Determine the [x, y] coordinate at the center of the cell enclosing the given text.  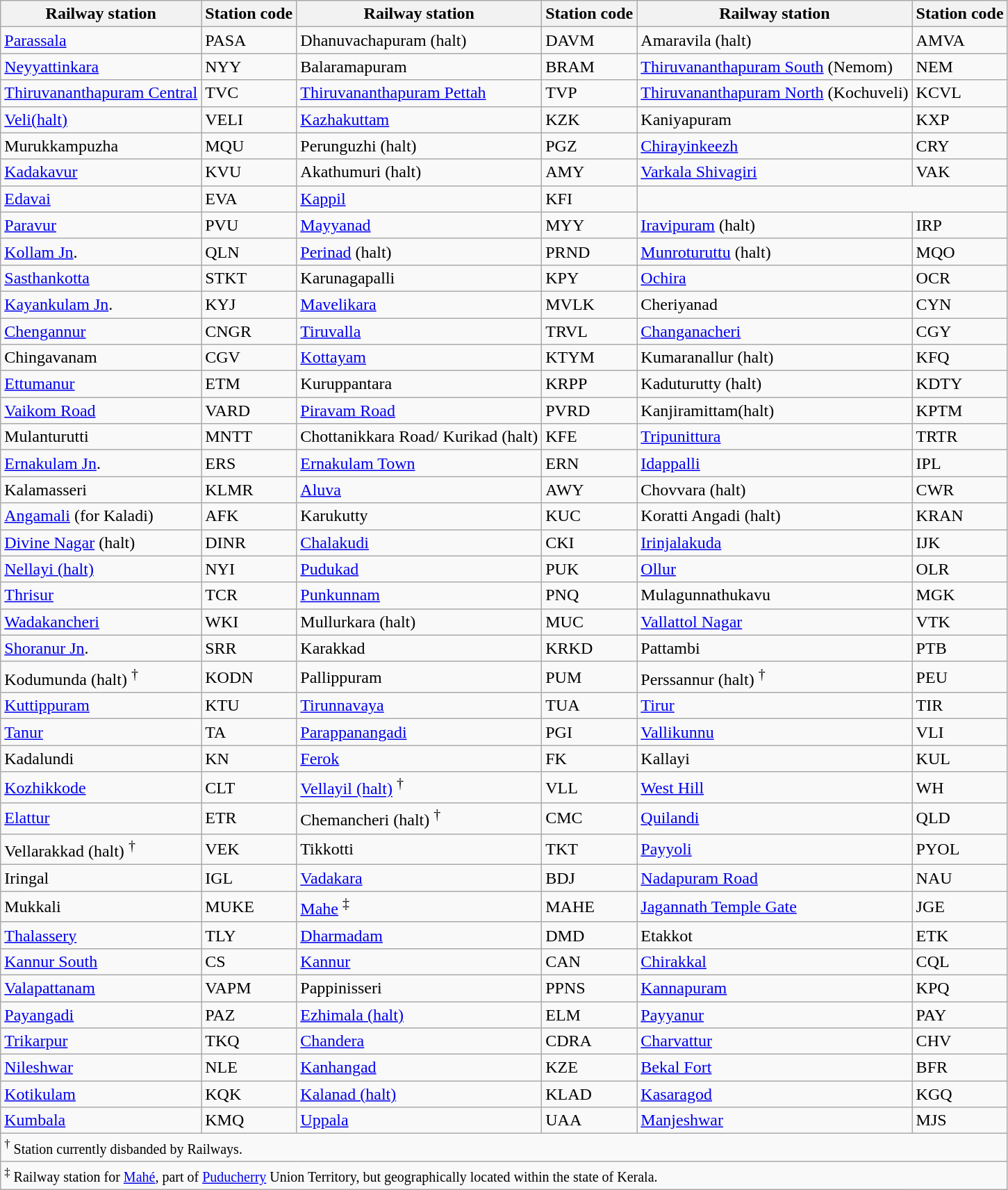
KPTM [960, 411]
TKQ [249, 1041]
CDRA [589, 1041]
CMC [589, 818]
IRP [960, 225]
Wadakancheri [101, 622]
Pudukad [420, 569]
Aluva [420, 490]
Payyoli [775, 849]
Parassala [101, 40]
Pattambi [775, 648]
QLN [249, 251]
Dharmadam [420, 935]
TRVL [589, 331]
Kappil [420, 199]
WH [960, 788]
Karunagapalli [420, 278]
BRAM [589, 67]
BFR [960, 1068]
PTB [960, 648]
PAY [960, 1015]
KN [249, 759]
IGL [249, 878]
MQU [249, 146]
Murukkampuzha [101, 146]
Manjeshwar [775, 1121]
KYJ [249, 304]
ELM [589, 1015]
Valapattanam [101, 988]
CGV [249, 358]
Cheriyanad [775, 304]
Perssannur (halt) † [775, 677]
Perunguzhi (halt) [420, 146]
Nileshwar [101, 1068]
† Station currently disbanded by Railways. [504, 1148]
MYY [589, 225]
SRR [249, 648]
KLAD [589, 1094]
CQL [960, 961]
CGY [960, 331]
NEM [960, 67]
ERN [589, 463]
Chingavanam [101, 358]
Vellarakkad (halt) † [101, 849]
BDJ [589, 878]
Charvattur [775, 1041]
AMY [589, 172]
KZK [589, 119]
Thiruvananthapuram Pettah [420, 93]
Irinjalakuda [775, 543]
Kozhikkode [101, 788]
Thalassery [101, 935]
KPQ [960, 988]
Dhanuvachapuram (halt) [420, 40]
Perinad (halt) [420, 251]
Changanacheri [775, 331]
KGQ [960, 1094]
PPNS [589, 988]
KXP [960, 119]
MQO [960, 251]
STKT [249, 278]
MUC [589, 622]
VELI [249, 119]
FK [589, 759]
MVLK [589, 304]
Pappinisseri [420, 988]
Kalanad (halt) [420, 1094]
Akathumuri (halt) [420, 172]
Payyanur [775, 1015]
Koratti Angadi (halt) [775, 516]
Tikkotti [420, 849]
KPY [589, 278]
PGI [589, 732]
Kuttippuram [101, 706]
QLD [960, 818]
CAN [589, 961]
Pallippuram [420, 677]
Sasthankotta [101, 278]
Kuruppantara [420, 384]
TLY [249, 935]
KRPP [589, 384]
Chottanikkara Road/ Kurikad (halt) [420, 437]
ERS [249, 463]
VARD [249, 411]
PUM [589, 677]
Chirayinkeezh [775, 146]
Kalamasseri [101, 490]
Kodumunda (halt) † [101, 677]
KDTY [960, 384]
KRAN [960, 516]
IJK [960, 543]
Thrisur [101, 595]
Mahe ‡ [420, 907]
Elattur [101, 818]
Kollam Jn. [101, 251]
Ezhimala (halt) [420, 1015]
Kannur South [101, 961]
CHV [960, 1041]
Kaduturutty (halt) [775, 384]
Paravur [101, 225]
Amaravila (halt) [775, 40]
CS [249, 961]
VLI [960, 732]
VAPM [249, 988]
KFQ [960, 358]
IPL [960, 463]
Kumaranallur (halt) [775, 358]
MJS [960, 1121]
Vaikom Road [101, 411]
Trikarpur [101, 1041]
DINR [249, 543]
NYI [249, 569]
Kadakavur [101, 172]
KTYM [589, 358]
TVP [589, 93]
Mavelikara [420, 304]
KZE [589, 1068]
Ettumanur [101, 384]
Mukkali [101, 907]
Angamali (for Kaladi) [101, 516]
Tirur [775, 706]
MUKE [249, 907]
Kallayi [775, 759]
PEU [960, 677]
Ollur [775, 569]
OCR [960, 278]
Bekal Fort [775, 1068]
PASA [249, 40]
KVU [249, 172]
AMVA [960, 40]
Divine Nagar (halt) [101, 543]
Kayankulam Jn. [101, 304]
Kasaragod [775, 1094]
NLE [249, 1068]
TRTR [960, 437]
PAZ [249, 1015]
ETR [249, 818]
KLMR [249, 490]
CKI [589, 543]
Kaniyapuram [775, 119]
WKI [249, 622]
PYOL [960, 849]
Chengannur [101, 331]
Kotikulam [101, 1094]
Vellayil (halt) † [420, 788]
West Hill [775, 788]
Mayyanad [420, 225]
Iravipuram (halt) [775, 225]
ETK [960, 935]
Jagannath Temple Gate [775, 907]
Tirunnavaya [420, 706]
PVRD [589, 411]
DMD [589, 935]
ETM [249, 384]
TUA [589, 706]
EVA [249, 199]
Neyyattinkara [101, 67]
OLR [960, 569]
Chirakkal [775, 961]
KTU [249, 706]
TKT [589, 849]
Uppala [420, 1121]
Payangadi [101, 1015]
Vadakara [420, 878]
Kottayam [420, 358]
Nellayi (halt) [101, 569]
Varkala Shivagiri [775, 172]
Karukutty [420, 516]
UAA [589, 1121]
Kanhangad [420, 1068]
TA [249, 732]
Vallattol Nagar [775, 622]
Ochira [775, 278]
Munroturuttu (halt) [775, 251]
Iringal [101, 878]
Vallikunnu [775, 732]
AWY [589, 490]
Idappalli [775, 463]
KODN [249, 677]
VLL [589, 788]
DAVM [589, 40]
Ferok [420, 759]
VEK [249, 849]
Mullurkara (halt) [420, 622]
NAU [960, 878]
VAK [960, 172]
Thiruvananthapuram North (Kochuveli) [775, 93]
Nadapuram Road [775, 878]
Mulagunnathukavu [775, 595]
Ernakulam Jn. [101, 463]
Chemancheri (halt) † [420, 818]
Kadalundi [101, 759]
Thiruvananthapuram Central [101, 93]
Thiruvananthapuram South (Nemom) [775, 67]
MAHE [589, 907]
PNQ [589, 595]
Chovvara (halt) [775, 490]
CLT [249, 788]
Chalakudi [420, 543]
KUC [589, 516]
KRKD [589, 648]
Veli(halt) [101, 119]
Kumbala [101, 1121]
PGZ [589, 146]
Chandera [420, 1041]
Tanur [101, 732]
KQK [249, 1094]
Kanjiramittam(halt) [775, 411]
Kazhakuttam [420, 119]
MGK [960, 595]
VTK [960, 622]
Tiruvalla [420, 331]
Shoranur Jn. [101, 648]
CNGR [249, 331]
Balaramapuram [420, 67]
Piravam Road [420, 411]
Etakkot [775, 935]
Karakkad [420, 648]
Edavai [101, 199]
TIR [960, 706]
Punkunnam [420, 595]
KCVL [960, 93]
CYN [960, 304]
Tripunittura [775, 437]
Kannur [420, 961]
Kannapuram [775, 988]
JGE [960, 907]
KFI [589, 199]
PVU [249, 225]
MNTT [249, 437]
AFK [249, 516]
Mulanturutti [101, 437]
KFE [589, 437]
CRY [960, 146]
NYY [249, 67]
‡ Railway station for Mahé, part of Puducherry Union Territory, but geographically located within the state of Kerala. [504, 1175]
TVC [249, 93]
KMQ [249, 1121]
PUK [589, 569]
Ernakulam Town [420, 463]
PRND [589, 251]
Quilandi [775, 818]
KUL [960, 759]
CWR [960, 490]
TCR [249, 595]
Parappanangadi [420, 732]
